From the cell containing the given text, extract its center point as (x, y) coordinate. 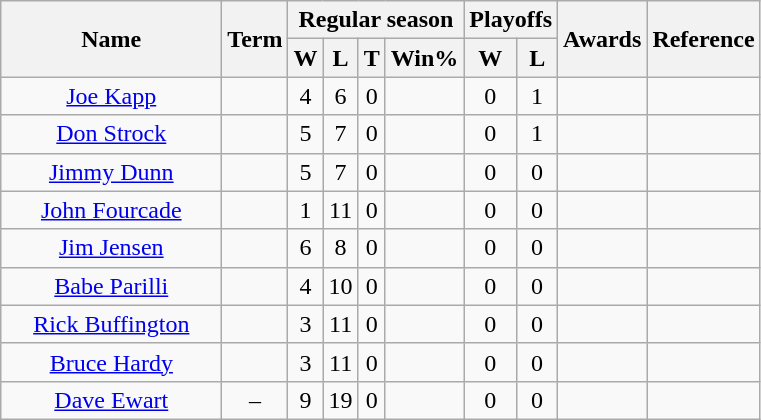
Awards (602, 39)
9 (306, 400)
Babe Parilli (112, 286)
Name (112, 39)
Reference (704, 39)
Jim Jensen (112, 248)
– (255, 400)
Win% (424, 58)
Regular season (376, 20)
Rick Buffington (112, 324)
Playoffs (511, 20)
John Fourcade (112, 210)
T (372, 58)
Don Strock (112, 134)
Bruce Hardy (112, 362)
Joe Kapp (112, 96)
Dave Ewart (112, 400)
8 (340, 248)
Jimmy Dunn (112, 172)
Term (255, 39)
10 (340, 286)
19 (340, 400)
